Pinpoint the cell where the given text exists, returning its [X, Y] midpoint coordinate. 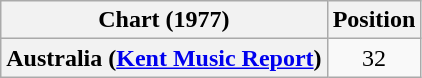
32 [374, 58]
Chart (1977) [164, 20]
Position [374, 20]
Australia (Kent Music Report) [164, 58]
